From the cell containing the given text, extract its center point as [x, y] coordinate. 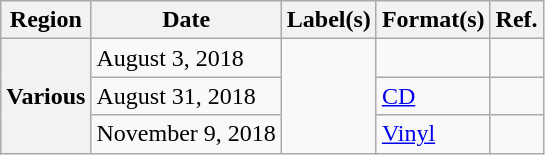
November 9, 2018 [186, 134]
CD [433, 96]
Region [46, 20]
August 31, 2018 [186, 96]
Label(s) [328, 20]
Date [186, 20]
Vinyl [433, 134]
Ref. [516, 20]
Various [46, 96]
Format(s) [433, 20]
August 3, 2018 [186, 58]
